From the cell containing the given text, extract its center point as [x, y] coordinate. 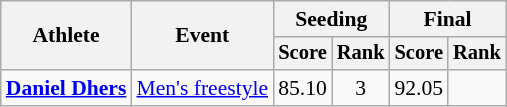
Men's freestyle [202, 88]
Final [447, 19]
Athlete [66, 36]
Daniel Dhers [66, 88]
Seeding [331, 19]
Event [202, 36]
3 [361, 88]
85.10 [302, 88]
92.05 [418, 88]
